Pinpoint the cell where the given text exists, returning its (x, y) midpoint coordinate. 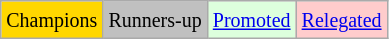
Runners-up (155, 20)
Relegated (342, 20)
Promoted (252, 20)
Champions (52, 20)
